Return the (x, y) coordinate for the center point of the cell that contains the specified text.  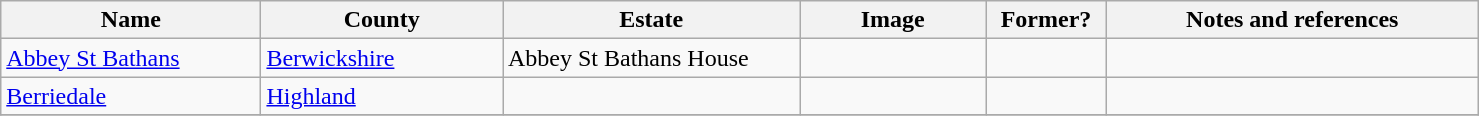
Name (131, 20)
County (382, 20)
Estate (650, 20)
Berwickshire (382, 58)
Image (893, 20)
Berriedale (131, 96)
Former? (1046, 20)
Abbey St Bathans (131, 58)
Highland (382, 96)
Notes and references (1292, 20)
Abbey St Bathans House (650, 58)
